Extract the (X, Y) coordinate from the center of the cell holding the provided text.  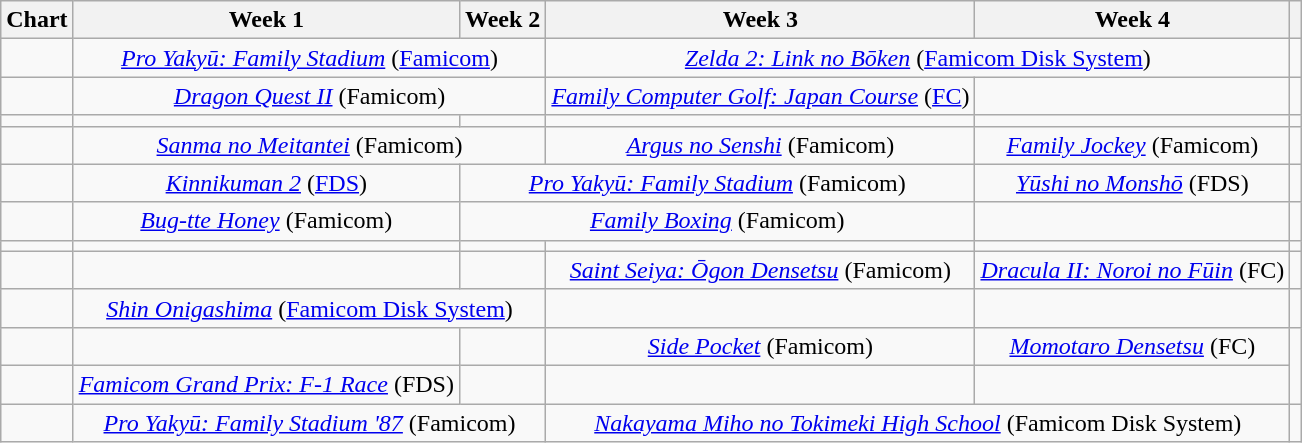
Pro Yakyū: Family Stadium '87 (Famicom) (310, 423)
Week 4 (1132, 20)
Week 1 (266, 20)
Momotaro Densetsu (FC) (1132, 346)
Dragon Quest II (Famicom) (310, 96)
Kinnikuman 2 (FDS) (266, 183)
Famicom Grand Prix: F-1 Race (FDS) (266, 384)
Bug-tte Honey (Famicom) (266, 221)
Side Pocket (Famicom) (760, 346)
Family Boxing (Famicom) (716, 221)
Dracula II: Noroi no Fūin (FC) (1132, 270)
Saint Seiya: Ōgon Densetsu (Famicom) (760, 270)
Argus no Senshi (Famicom) (760, 145)
Week 3 (760, 20)
Zelda 2: Link no Bōken (Famicom Disk System) (918, 58)
Shin Onigashima (Famicom Disk System) (310, 308)
Week 2 (502, 20)
Nakayama Miho no Tokimeki High School (Famicom Disk System) (918, 423)
Sanma no Meitantei (Famicom) (310, 145)
Yūshi no Monshō (FDS) (1132, 183)
Family Jockey (Famicom) (1132, 145)
Chart (37, 20)
Family Computer Golf: Japan Course (FC) (760, 96)
